Search for the cell housing the specified text and yield its [X, Y] center coordinate. 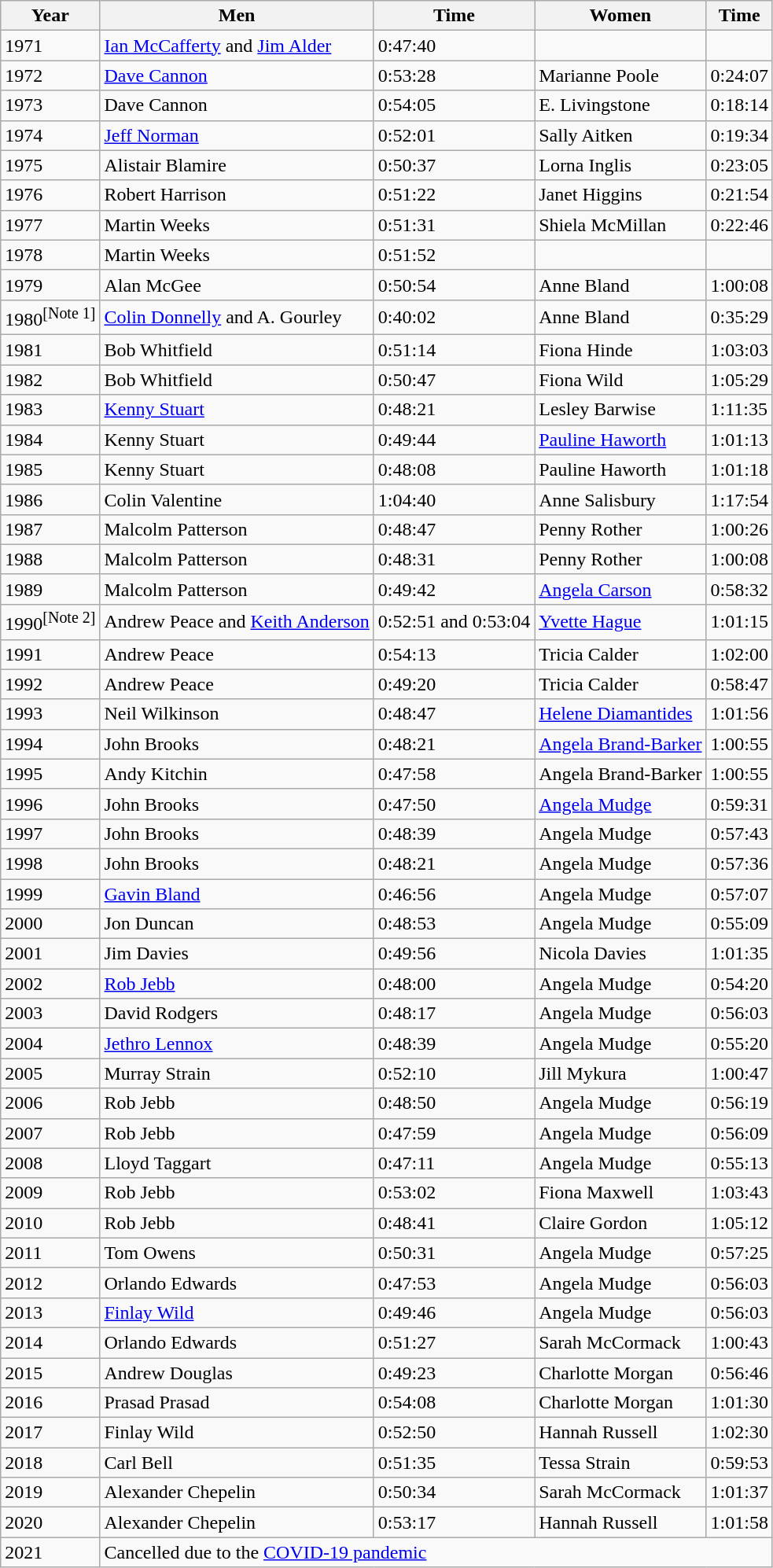
1988 [50, 559]
0:51:31 [454, 225]
0:53:17 [454, 1522]
0:49:23 [454, 1373]
1:00:26 [739, 529]
0:54:05 [454, 105]
1992 [50, 684]
1973 [50, 105]
0:47:59 [454, 1133]
Andy Kitchin [237, 774]
Tessa Strain [620, 1463]
Yvette Hague [620, 621]
Men [237, 16]
2007 [50, 1133]
2004 [50, 1043]
1979 [50, 285]
0:48:41 [454, 1223]
0:55:20 [739, 1043]
1:11:35 [739, 410]
2018 [50, 1463]
0:40:02 [454, 318]
1:00:47 [739, 1073]
0:49:44 [454, 440]
Nicola Davies [620, 954]
1998 [50, 863]
2002 [50, 984]
1:04:40 [454, 499]
2016 [50, 1403]
0:47:50 [454, 804]
2017 [50, 1433]
1996 [50, 804]
0:52:51 and 0:53:04 [454, 621]
1:01:35 [739, 954]
1980[Note 1] [50, 318]
0:51:52 [454, 255]
1:01:37 [739, 1493]
Women [620, 16]
2009 [50, 1193]
1:05:12 [739, 1223]
0:52:50 [454, 1433]
0:50:31 [454, 1253]
0:53:28 [454, 75]
1:01:56 [739, 714]
1984 [50, 440]
Prasad Prasad [237, 1403]
Lloyd Taggart [237, 1163]
Ian McCafferty and Jim Alder [237, 46]
0:21:54 [739, 195]
Lesley Barwise [620, 410]
Gavin Bland [237, 894]
1:17:54 [739, 499]
Colin Valentine [237, 499]
Jim Davies [237, 954]
0:47:11 [454, 1163]
Claire Gordon [620, 1223]
Anne Salisbury [620, 499]
1981 [50, 350]
1:02:30 [739, 1433]
0:56:19 [739, 1103]
0:48:00 [454, 984]
David Rodgers [237, 1014]
0:49:46 [454, 1312]
0:50:34 [454, 1493]
1991 [50, 654]
0:47:53 [454, 1283]
Colin Donnelly and A. Gourley [237, 318]
0:19:34 [739, 135]
1989 [50, 589]
2020 [50, 1522]
1:01:13 [739, 440]
Janet Higgins [620, 195]
Andrew Douglas [237, 1373]
2013 [50, 1312]
0:46:56 [454, 894]
Lorna Inglis [620, 165]
0:47:40 [454, 46]
1997 [50, 834]
1:02:00 [739, 654]
0:49:20 [454, 684]
Sally Aitken [620, 135]
E. Livingstone [620, 105]
0:48:31 [454, 559]
Alistair Blamire [237, 165]
0:54:08 [454, 1403]
Marianne Poole [620, 75]
Jill Mykura [620, 1073]
0:51:35 [454, 1463]
Year [50, 16]
Andrew Peace and Keith Anderson [237, 621]
2010 [50, 1223]
Robert Harrison [237, 195]
1:00:43 [739, 1342]
1993 [50, 714]
Tom Owens [237, 1253]
0:22:46 [739, 225]
Murray Strain [237, 1073]
1977 [50, 225]
1971 [50, 46]
Neil Wilkinson [237, 714]
0:48:53 [454, 924]
0:59:53 [739, 1463]
1:01:30 [739, 1403]
2019 [50, 1493]
0:57:25 [739, 1253]
0:35:29 [739, 318]
Fiona Maxwell [620, 1193]
1985 [50, 469]
0:57:36 [739, 863]
1978 [50, 255]
0:24:07 [739, 75]
2011 [50, 1253]
2015 [50, 1373]
1995 [50, 774]
2005 [50, 1073]
0:49:56 [454, 954]
1986 [50, 499]
0:56:09 [739, 1133]
0:18:14 [739, 105]
0:50:47 [454, 380]
Jon Duncan [237, 924]
2014 [50, 1342]
1982 [50, 380]
Jeff Norman [237, 135]
2008 [50, 1163]
Helene Diamantides [620, 714]
0:50:54 [454, 285]
1987 [50, 529]
0:52:10 [454, 1073]
Fiona Hinde [620, 350]
0:51:27 [454, 1342]
0:53:02 [454, 1193]
0:47:58 [454, 774]
0:57:07 [739, 894]
0:58:32 [739, 589]
2006 [50, 1103]
1:03:03 [739, 350]
Shiela McMillan [620, 225]
1:01:15 [739, 621]
0:50:37 [454, 165]
0:51:22 [454, 195]
1994 [50, 744]
0:58:47 [739, 684]
0:23:05 [739, 165]
1:01:58 [739, 1522]
0:55:13 [739, 1163]
1972 [50, 75]
1999 [50, 894]
1990[Note 2] [50, 621]
0:57:43 [739, 834]
1976 [50, 195]
2012 [50, 1283]
0:49:42 [454, 589]
1975 [50, 165]
0:55:09 [739, 924]
1:03:43 [739, 1193]
1974 [50, 135]
Fiona Wild [620, 380]
0:48:17 [454, 1014]
0:59:31 [739, 804]
1983 [50, 410]
Cancelled due to the COVID-19 pandemic [436, 1552]
0:54:13 [454, 654]
0:54:20 [739, 984]
0:48:50 [454, 1103]
1:01:18 [739, 469]
2000 [50, 924]
Jethro Lennox [237, 1043]
0:48:08 [454, 469]
Carl Bell [237, 1463]
0:51:14 [454, 350]
Angela Carson [620, 589]
2021 [50, 1552]
1:05:29 [739, 380]
Alan McGee [237, 285]
0:52:01 [454, 135]
2003 [50, 1014]
2001 [50, 954]
0:56:46 [739, 1373]
